Find where the given text appears and provide that cell's center as [X, Y] coordinate. 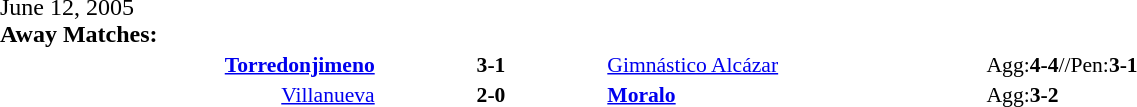
3-1 [492, 64]
Gimnástico Alcázar [795, 64]
